Extract the (x, y) coordinate from the center of the cell holding the provided text.  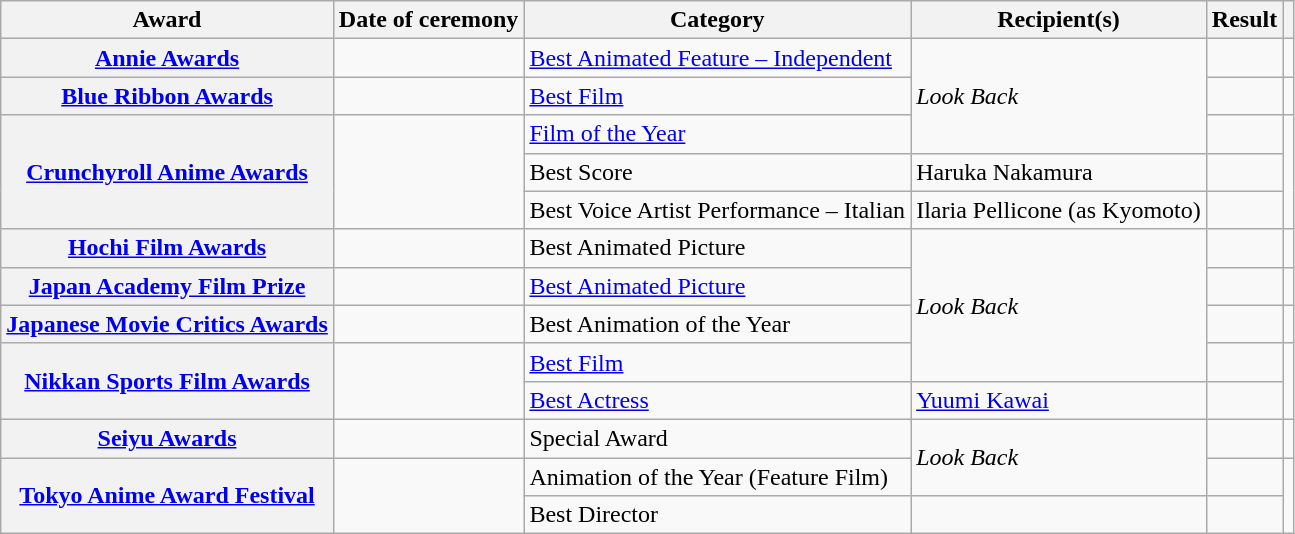
Japanese Movie Critics Awards (168, 324)
Japan Academy Film Prize (168, 286)
Crunchyroll Anime Awards (168, 172)
Best Voice Artist Performance – Italian (718, 210)
Annie Awards (168, 58)
Animation of the Year (Feature Film) (718, 477)
Seiyu Awards (168, 438)
Yuumi Kawai (1059, 400)
Blue Ribbon Awards (168, 96)
Hochi Film Awards (168, 248)
Award (168, 20)
Category (718, 20)
Special Award (718, 438)
Ilaria Pellicone (as Kyomoto) (1059, 210)
Best Animation of the Year (718, 324)
Result (1244, 20)
Haruka Nakamura (1059, 172)
Best Actress (718, 400)
Best Animated Feature – Independent (718, 58)
Tokyo Anime Award Festival (168, 496)
Recipient(s) (1059, 20)
Nikkan Sports Film Awards (168, 381)
Date of ceremony (428, 20)
Film of the Year (718, 134)
Best Score (718, 172)
Best Director (718, 515)
